Pinpoint the cell where the given text exists, returning its (x, y) midpoint coordinate. 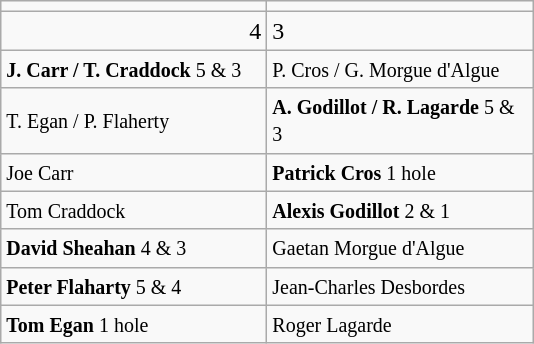
A. Godillot / R. Lagarde 5 & 3 (400, 120)
Joe Carr (134, 172)
Peter Flaharty 5 & 4 (134, 286)
Tom Egan 1 hole (134, 324)
Roger Lagarde (400, 324)
3 (400, 31)
David Sheahan 4 & 3 (134, 248)
J. Carr / T. Craddock 5 & 3 (134, 69)
4 (134, 31)
T. Egan / P. Flaherty (134, 120)
P. Cros / G. Morgue d'Algue (400, 69)
Jean-Charles Desbordes (400, 286)
Alexis Godillot 2 & 1 (400, 210)
Gaetan Morgue d'Algue (400, 248)
Patrick Cros 1 hole (400, 172)
Tom Craddock (134, 210)
